Return [X, Y] of the center of cell containing provided text 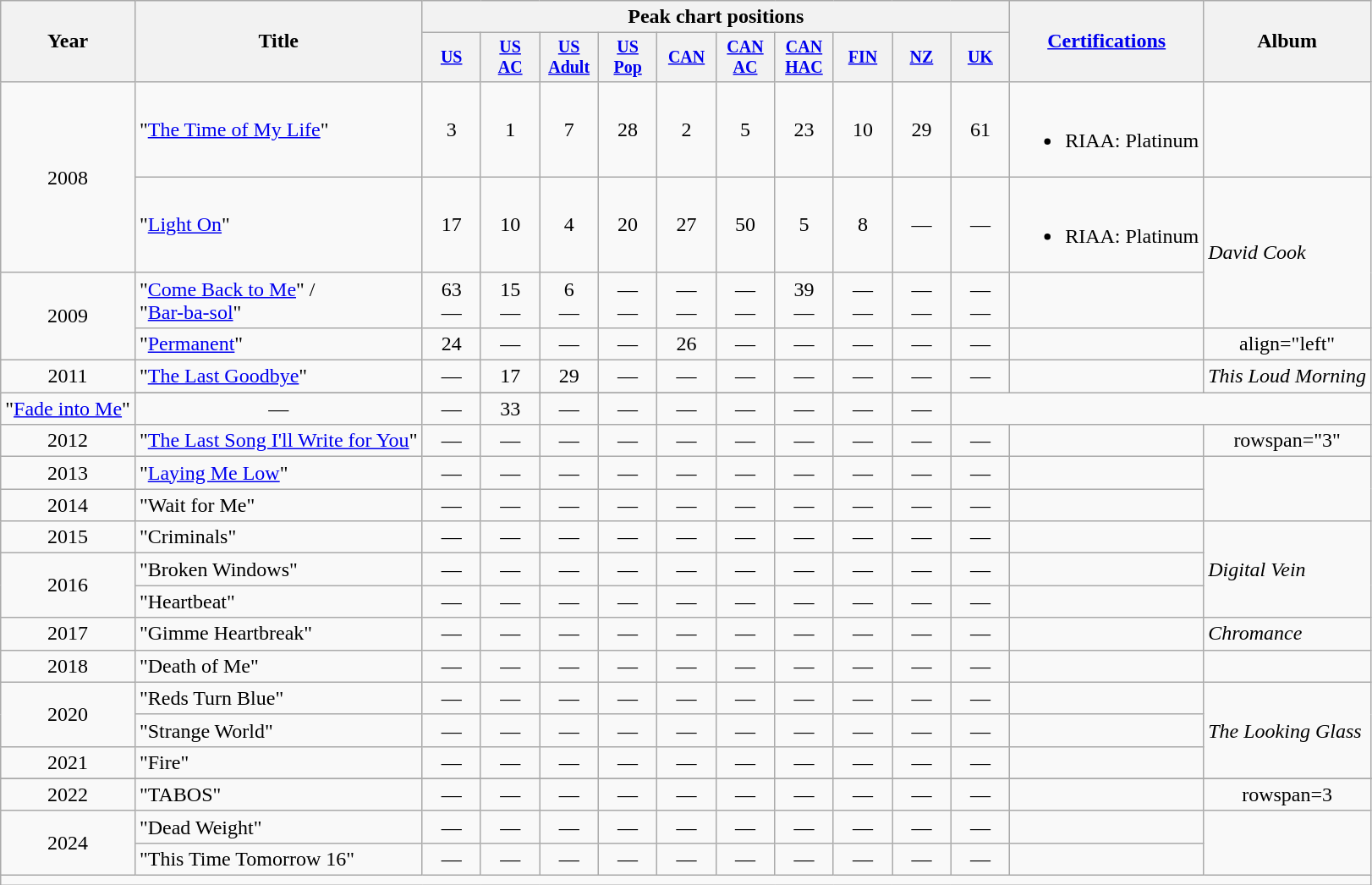
8 [863, 225]
2017 [68, 634]
61 [980, 129]
Album [1287, 41]
4 [568, 225]
US Pop [628, 58]
CAN HAC [804, 58]
7 [568, 129]
"Heartbeat" [278, 602]
33 [509, 409]
2 [687, 129]
This Loud Morning [1287, 377]
"The Last Song I'll Write for You" [278, 441]
"Gimme Heartbreak" [278, 634]
US Adult [568, 58]
2008 [68, 177]
align="left" [1287, 344]
"Criminals" [278, 537]
The Looking Glass [1287, 730]
"Light On" [278, 225]
CAN [687, 58]
"This Time Tomorrow 16" [278, 859]
Digital Vein [1287, 569]
2020 [68, 714]
1 [509, 129]
USAC [509, 58]
2018 [68, 666]
20 [628, 225]
2024 [68, 843]
Title [278, 41]
63— [452, 300]
"Permanent" [278, 344]
"Reds Turn Blue" [278, 698]
15— [509, 300]
6— [568, 300]
"Dead Weight" [278, 827]
"Laying Me Low" [278, 473]
2012 [68, 441]
FIN [863, 58]
2014 [68, 505]
US [452, 58]
3 [452, 129]
UK [980, 58]
"Wait for Me" [278, 505]
"Come Back to Me" /"Bar-ba-sol" [278, 300]
Certifications [1106, 41]
50 [744, 225]
23 [804, 129]
2021 [68, 762]
"Broken Windows" [278, 569]
2013 [68, 473]
2016 [68, 585]
NZ [922, 58]
2022 [68, 794]
39— [804, 300]
28 [628, 129]
"Fade into Me" [68, 409]
David Cook [1287, 252]
24 [452, 344]
2015 [68, 537]
"The Time of My Life" [278, 129]
"Fire" [278, 762]
Peak chart positions [716, 17]
27 [687, 225]
CAN AC [744, 58]
"Strange World" [278, 730]
"TABOS" [278, 794]
rowspan="3" [1287, 441]
"The Last Goodbye" [278, 377]
2011 [68, 377]
2009 [68, 316]
rowspan=3 [1287, 794]
Chromance [1287, 634]
Year [68, 41]
26 [687, 344]
"Death of Me" [278, 666]
